Provide the [X, Y] coordinate of the cell's center where the given text is located.  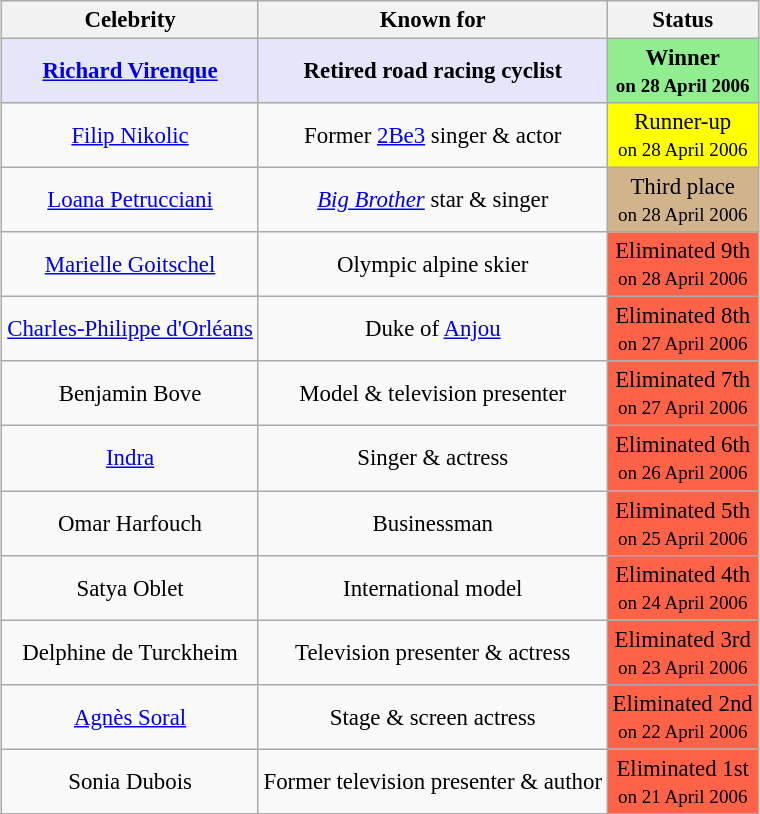
Former 2Be3 singer & actor [432, 136]
International model [432, 588]
Eliminated 1ston 21 April 2006 [682, 782]
Stage & screen actress [432, 716]
Delphine de Turckheim [130, 652]
Television presenter & actress [432, 652]
Loana Petrucciani [130, 200]
Charles-Philippe d'Orléans [130, 330]
Duke of Anjou [432, 330]
Celebrity [130, 20]
Eliminated 6thon 26 April 2006 [682, 458]
Satya Oblet [130, 588]
Agnès Soral [130, 716]
Status [682, 20]
Olympic alpine skier [432, 264]
Eliminated 7thon 27 April 2006 [682, 394]
Former television presenter & author [432, 782]
Runner-upon 28 April 2006 [682, 136]
Retired road racing cyclist [432, 70]
Singer & actress [432, 458]
Sonia Dubois [130, 782]
Richard Virenque [130, 70]
Marielle Goitschel [130, 264]
Indra [130, 458]
Eliminated 4thon 24 April 2006 [682, 588]
Businessman [432, 522]
Eliminated 8thon 27 April 2006 [682, 330]
Filip Nikolic [130, 136]
Eliminated 3rdon 23 April 2006 [682, 652]
Winneron 28 April 2006 [682, 70]
Eliminated 2ndon 22 April 2006 [682, 716]
Eliminated 9thon 28 April 2006 [682, 264]
Third placeon 28 April 2006 [682, 200]
Omar Harfouch [130, 522]
Model & television presenter [432, 394]
Eliminated 5thon 25 April 2006 [682, 522]
Benjamin Bove [130, 394]
Big Brother star & singer [432, 200]
Known for [432, 20]
